Locate the cell with the specified text and output its (x, y) center coordinate. 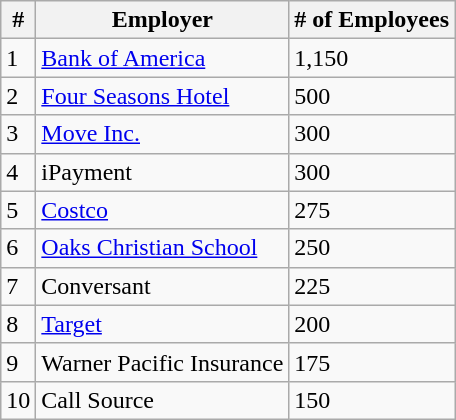
250 (372, 248)
Four Seasons Hotel (162, 96)
Bank of America (162, 58)
1 (18, 58)
3 (18, 134)
200 (372, 324)
10 (18, 400)
# (18, 20)
2 (18, 96)
6 (18, 248)
Target (162, 324)
4 (18, 172)
5 (18, 210)
# of Employees (372, 20)
175 (372, 362)
150 (372, 400)
500 (372, 96)
Employer (162, 20)
9 (18, 362)
Oaks Christian School (162, 248)
1,150 (372, 58)
Conversant (162, 286)
Move Inc. (162, 134)
Call Source (162, 400)
8 (18, 324)
275 (372, 210)
7 (18, 286)
iPayment (162, 172)
Costco (162, 210)
225 (372, 286)
Warner Pacific Insurance (162, 362)
